Pinpoint the cell where the given text exists, returning its (X, Y) midpoint coordinate. 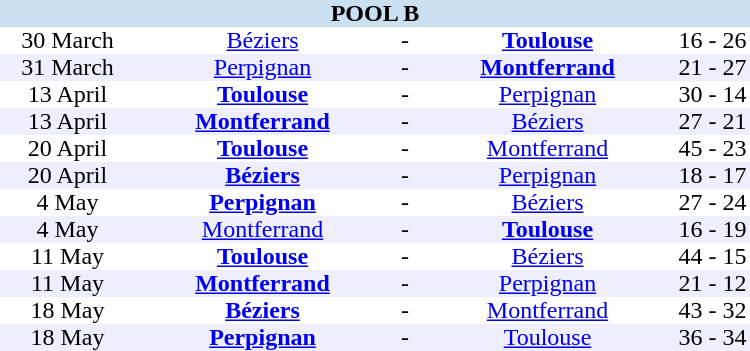
27 - 24 (712, 202)
45 - 23 (712, 148)
16 - 19 (712, 230)
36 - 34 (712, 338)
16 - 26 (712, 40)
44 - 15 (712, 256)
30 - 14 (712, 94)
31 March (68, 68)
18 - 17 (712, 176)
POOL B (375, 14)
43 - 32 (712, 310)
21 - 12 (712, 284)
27 - 21 (712, 122)
21 - 27 (712, 68)
30 March (68, 40)
